For the text-containing cell, return its midpoint in [x, y] coordinate format. 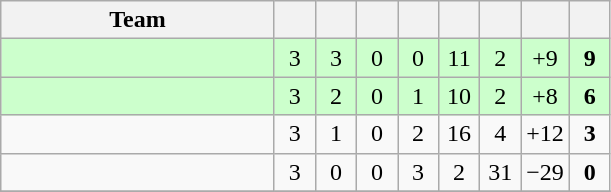
31 [500, 172]
+9 [546, 58]
−29 [546, 172]
+12 [546, 134]
Team [138, 20]
16 [460, 134]
+8 [546, 96]
4 [500, 134]
9 [590, 58]
10 [460, 96]
6 [590, 96]
11 [460, 58]
